Locate the cell with the specified text and output its (x, y) center coordinate. 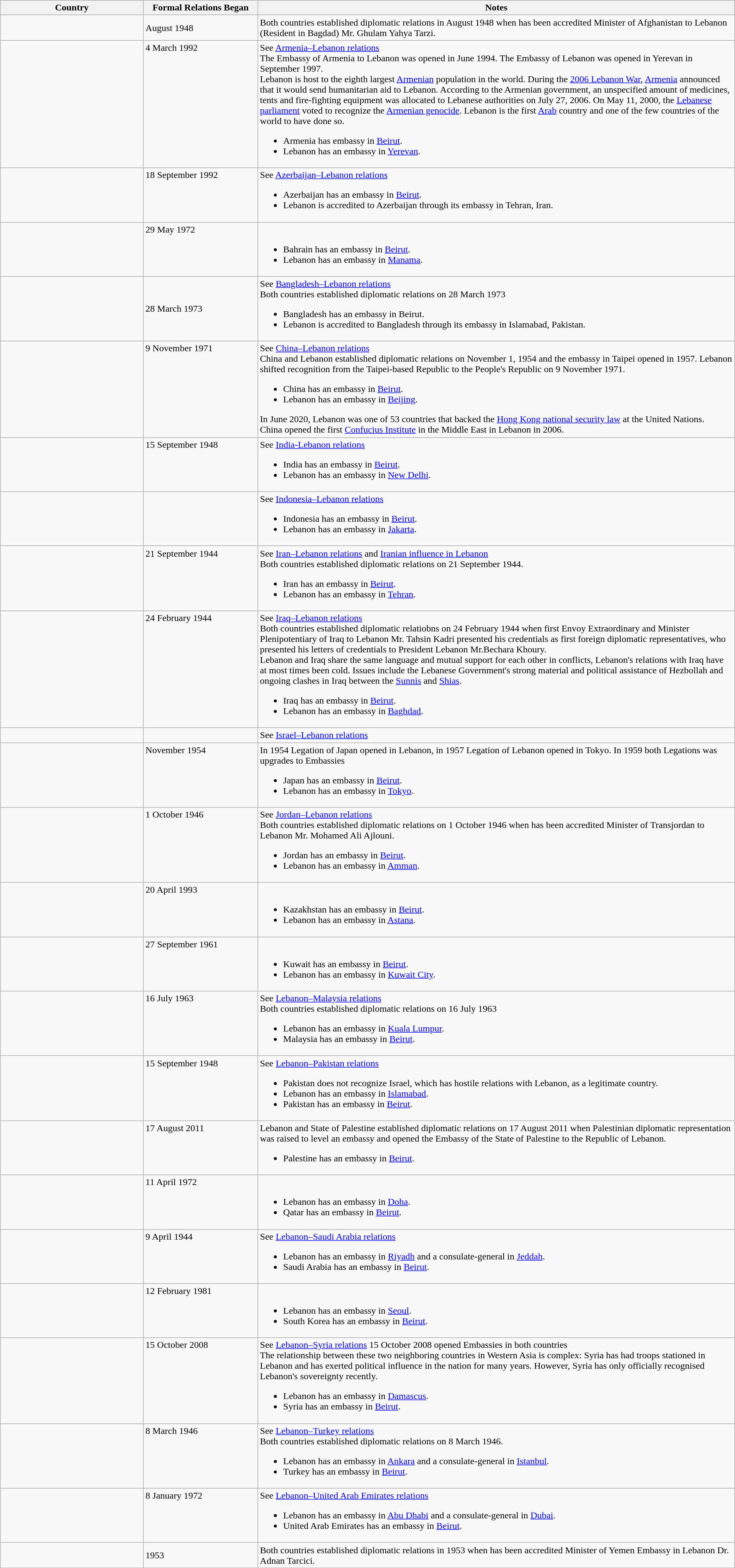
16 July 1963 (201, 1023)
See Lebanon–Saudi Arabia relationsLebanon has an embassy in Riyadh and a consulate-general in Jeddah.Saudi Arabia has an embassy in Beirut. (496, 1256)
20 April 1993 (201, 910)
27 September 1961 (201, 964)
11 April 1972 (201, 1202)
See Indonesia–Lebanon relationsIndonesia has an embassy in Beirut.Lebanon has an embassy in Jakarta. (496, 519)
4 March 1992 (201, 104)
Both countries established diplomatic relations in 1953 when has been accredited Minister of Yemen Embassy in Lebanon Dr. Adnan Tarcici. (496, 1555)
1953 (201, 1555)
Kazakhstan has an embassy in Beirut.Lebanon has an embassy in Astana. (496, 910)
12 February 1981 (201, 1311)
August 1948 (201, 28)
Country (72, 8)
29 May 1972 (201, 249)
15 October 2008 (201, 1381)
17 August 2011 (201, 1148)
Kuwait has an embassy in Beirut.Lebanon has an embassy in Kuwait City. (496, 964)
18 September 1992 (201, 195)
9 November 1971 (201, 389)
See India-Lebanon relationsIndia has an embassy in Beirut.Lebanon has an embassy in New Delhi. (496, 464)
Formal Relations Began (201, 8)
See Israel–Lebanon relations (496, 735)
Lebanon has an embassy in Doha.Qatar has an embassy in Beirut. (496, 1202)
8 March 1946 (201, 1456)
9 April 1944 (201, 1256)
28 March 1973 (201, 309)
Bahrain has an embassy in Beirut.Lebanon has an embassy in Manama. (496, 249)
Notes (496, 8)
8 January 1972 (201, 1515)
See Azerbaijan–Lebanon relationsAzerbaijan has an embassy in Beirut.Lebanon is accredited to Azerbaijan through its embassy in Tehran, Iran. (496, 195)
24 February 1944 (201, 669)
November 1954 (201, 775)
Lebanon has an embassy in Seoul.South Korea has an embassy in Beirut. (496, 1311)
1 October 1946 (201, 845)
21 September 1944 (201, 578)
